Detect which cell encompasses the target text, then output its [x, y] center coordinate. 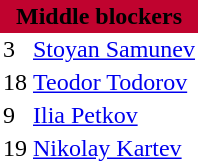
Middle blockers [99, 16]
Ilia Petkov [114, 116]
Stoyan Samunev [114, 50]
3 [15, 50]
18 [15, 82]
9 [15, 116]
Teodor Todorov [114, 82]
